Pinpoint the cell where the given text exists, returning its (x, y) midpoint coordinate. 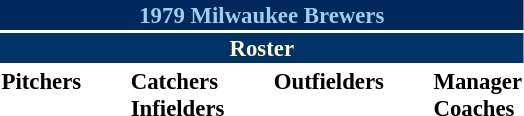
Roster (262, 48)
1979 Milwaukee Brewers (262, 15)
